Identify which cell holds the provided text, then report its [x, y] central coordinate. 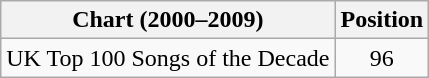
Position [382, 20]
UK Top 100 Songs of the Decade [168, 58]
Chart (2000–2009) [168, 20]
96 [382, 58]
